Extract the (X, Y) coordinate from the center of the cell holding the provided text.  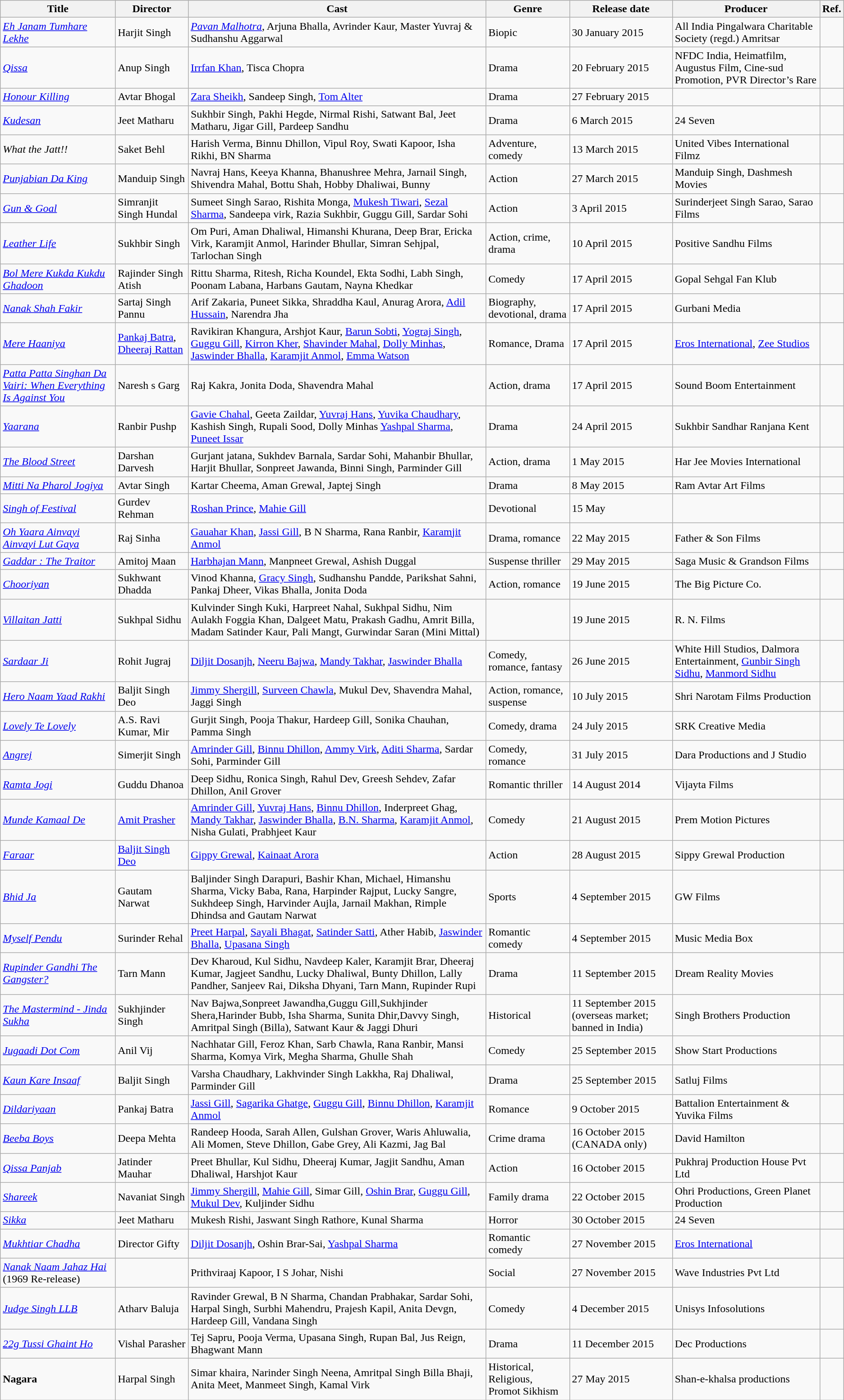
Qissa (58, 68)
Dream Reality Movies (746, 974)
Vijayta Films (746, 784)
Amit Prasher (152, 820)
Shareek (58, 1197)
Villaitan Jatti (58, 620)
Ranbir Pushp (152, 427)
Mukhtiar Chadha (58, 1244)
22 May 2015 (621, 538)
GW Films (746, 897)
28 August 2015 (621, 855)
Navraj Hans, Keeya Khanna, Bhanushree Mehra, Jarnail Singh, Shivendra Mahal, Bottu Shah, Hobby Dhaliwai, Bunny (337, 178)
Tej Sapru, Pooja Verma, Upasana Singh, Rupan Bal, Jus Reign, Bhagwant Mann (337, 1344)
Adventure, comedy (527, 150)
Pankaj Batra (152, 1109)
Romantic thriller (527, 784)
Gun & Goal (58, 208)
27 February 2015 (621, 97)
Saket Behl (152, 150)
Harpal Singh (152, 1379)
Sikka (58, 1220)
Nanak Shah Fakir (58, 308)
Navaniat Singh (152, 1197)
Sukhpal Sidhu (152, 620)
Crime drama (527, 1138)
Sound Boom Entertainment (746, 385)
Raj Sinha (152, 538)
Faraar (58, 855)
Simranjit Singh Hundal (152, 208)
Positive Sandhu Films (746, 243)
Ravinder Grewal, B N Sharma, Chandan Prabhakar, Sardar Sohi, Harpal Singh, Surbhi Mahendru, Prajesh Kapil, Anita Devgn, Hardeep Gill, Vandana Singh (337, 1308)
NFDC India, Heimatfilm, Augustus Film, Cine-sud Promotion, PVR Director’s Rare (746, 68)
Ram Avtar Art Films (746, 485)
30 January 2015 (621, 32)
A.S. Ravi Kumar, Mir (152, 725)
Saga Music & Grandson Films (746, 561)
Pankaj Batra, Dheeraj Rattan (152, 343)
Rohit Jugraj (152, 661)
Sukhwant Dhadda (152, 584)
Gauahar Khan, Jassi Gill, B N Sharma, Rana Ranbir, Karamjit Anmol (337, 538)
Nachhatar Gill, Feroz Khan, Sarb Chawla, Rana Ranbir, Mansi Sharma, Komya Virk, Megha Sharma, Ghulle Shah (337, 1051)
Pukhraj Production House Pvt Ltd (746, 1168)
Om Puri, Aman Dhaliwal, Himanshi Khurana, Deep Brar, Ericka Virk, Karamjit Anmol, Harinder Bhullar, Simran Sehjpal, Tarlochan Singh (337, 243)
SRK Creative Media (746, 725)
Sukhbir Singh (152, 243)
Anil Vij (152, 1051)
Patta Patta Singhan Da Vairi: When Everything Is Against You (58, 385)
Gurbani Media (746, 308)
Biography, devotional, drama (527, 308)
Gaddar : The Traitor (58, 561)
Action, romance (527, 584)
Satluj Films (746, 1080)
Comedy, drama (527, 725)
Tarn Mann (152, 974)
White Hill Studios, Dalmora Entertainment, Gunbir Singh Sidhu, Manmord Sidhu (746, 661)
Preet Harpal, Sayali Bhagat, Satinder Satti, Ather Habib, Jaswinder Bhalla, Upasana Singh (337, 938)
Sukhbir Singh, Pakhi Hegde, Nirmal Rishi, Satwant Bal, Jeet Matharu, Jigar Gill, Pardeep Sandhu (337, 120)
Kaun Kare Insaaf (58, 1080)
Preet Bhullar, Kul Sidhu, Dheeraj Kumar, Jagjit Sandhu, Aman Dhaliwal, Harshjot Kaur (337, 1168)
Atharv Baluja (152, 1308)
Diljit Dosanjh, Oshin Brar-Sai, Yashpal Sharma (337, 1244)
Comedy, romance (527, 755)
Deep Sidhu, Ronica Singh, Rahul Dev, Greesh Sehdev, Zafar Dhillon, Anil Grover (337, 784)
22 October 2015 (621, 1197)
Music Media Box (746, 938)
Unisys Infosolutions (746, 1308)
Varsha Chaudhary, Lakhvinder Singh Lakkha, Raj Dhaliwal, Parminder Gill (337, 1080)
Eros International (746, 1244)
11 September 2015 (621, 974)
Singh of Festival (58, 508)
Wave Industries Pvt Ltd (746, 1272)
Sukhjinder Singh (152, 1015)
United Vibes International Filmz (746, 150)
Diljit Dosanjh, Neeru Bajwa, Mandy Takhar, Jaswinder Bhalla (337, 661)
The Mastermind - Jinda Sukha (58, 1015)
Romance (527, 1109)
16 October 2015 (621, 1168)
11 September 2015 (overseas market; banned in India) (621, 1015)
Honour Killing (58, 97)
Gippy Grewal, Kainaat Arora (337, 855)
Oh Yaara Ainvayi Ainvayi Lut Gaya (58, 538)
Horror (527, 1220)
Gurjant jatana, Sukhdev Barnala, Sardar Sohi, Mahanbir Bhullar, Harjit Bhullar, Sonpreet Jawanda, Binni Singh, Parminder Gill (337, 462)
Comedy, romance, fantasy (527, 661)
Gurjit Singh, Pooja Thakur, Hardeep Gill, Sonika Chauhan, Pamma Singh (337, 725)
Darshan Darvesh (152, 462)
Jassi Gill, Sagarika Ghatge, Guggu Gill, Binnu Dhillon, Karamjit Anmol (337, 1109)
Producer (746, 9)
Prem Motion Pictures (746, 820)
Shri Narotam Films Production (746, 697)
Bol Mere Kukda Kukdu Ghadoon (58, 278)
Amrinder Gill, Yuvraj Hans, Binnu Dhillon, Inderpreet Ghag, Mandy Takhar, Jaswinder Bhalla, B.N. Sharma, Karamjit Anmol, Nisha Gulati, Prabhjeet Kaur (337, 820)
Sardaar Ji (58, 661)
Drama, romance (527, 538)
Leather Life (58, 243)
Gautam Narwat (152, 897)
Director Gifty (152, 1244)
Mere Haaniya (58, 343)
Ohri Productions, Green Planet Production (746, 1197)
Amitoj Maan (152, 561)
27 May 2015 (621, 1379)
Show Start Productions (746, 1051)
Mukesh Rishi, Jaswant Singh Rathore, Kunal Sharma (337, 1220)
Amrinder Gill, Binnu Dhillon, Ammy Virk, Aditi Sharma, Sardar Sohi, Parminder Gill (337, 755)
Angrej (58, 755)
Harish Verma, Binnu Dhillon, Vipul Roy, Swati Kapoor, Isha Rikhi, BN Sharma (337, 150)
Director (152, 9)
Avtar Singh (152, 485)
Vinod Khanna, Gracy Singh, Sudhanshu Pandde, Parikshat Sahni, Pankaj Dheer, Vikas Bhalla, Jonita Doda (337, 584)
15 May (621, 508)
Action, romance, suspense (527, 697)
6 March 2015 (621, 120)
Mitti Na Pharol Jogiya (58, 485)
Surinder Rehal (152, 938)
Sippy Grewal Production (746, 855)
Rupinder Gandhi The Gangster? (58, 974)
16 October 2015 (CANADA only) (621, 1138)
Sports (527, 897)
4 December 2015 (621, 1308)
30 October 2015 (621, 1220)
3 April 2015 (621, 208)
The Blood Street (58, 462)
10 July 2015 (621, 697)
Nanak Naam Jahaz Hai (1969 Re-release) (58, 1272)
Harjit Singh (152, 32)
Harbhajan Mann, Manpneet Grewal, Ashish Duggal (337, 561)
Release date (621, 9)
Rittu Sharma, Ritesh, Richa Koundel, Ekta Sodhi, Labh Singh, Poonam Labana, Harbans Gautam, Nayna Khedkar (337, 278)
Simar khaira, Narinder Singh Neena, Amritpal Singh Billa Bhaji, Anita Meet, Manmeet Singh, Kamal Virk (337, 1379)
29 May 2015 (621, 561)
Guddu Dhanoa (152, 784)
Arif Zakaria, Puneet Sikka, Shraddha Kaul, Anurag Arora, Adil Hussain, Narendra Jha (337, 308)
22g Tussi Ghaint Ho (58, 1344)
Eh Janam Tumhare Lekhe (58, 32)
Simerjit Singh (152, 755)
Surinderjeet Singh Sarao, Sarao Films (746, 208)
Biopic (527, 32)
Nagara (58, 1379)
Dec Productions (746, 1344)
Qissa Panjab (58, 1168)
Yaarana (58, 427)
Randeep Hooda, Sarah Allen, Gulshan Grover, Waris Ahluwalia, Ali Momen, Steve Dhillon, Gabe Grey, Ali Kazmi, Jag Bal (337, 1138)
Dildariyaan (58, 1109)
Jugaadi Dot Com (58, 1051)
Sumeet Singh Sarao, Rishita Monga, Mukesh Tiwari, Sezal Sharma, Sandeepa virk, Razia Sukhbir, Guggu Gill, Sardar Sohi (337, 208)
Jimmy Shergill, Mahie Gill, Simar Gill, Oshin Brar, Guggu Gill, Mukul Dev, Kuljinder Sidhu (337, 1197)
Ramta Jogi (58, 784)
Kudesan (58, 120)
31 July 2015 (621, 755)
13 March 2015 (621, 150)
11 December 2015 (621, 1344)
Gopal Sehgal Fan Klub (746, 278)
R. N. Films (746, 620)
Punjabian Da King (58, 178)
All India Pingalwara Charitable Society (regd.) Amritsar (746, 32)
Munde Kamaal De (58, 820)
Social (527, 1272)
Manduip Singh (152, 178)
24 July 2015 (621, 725)
Anup Singh (152, 68)
Prithviraaj Kapoor, I S Johar, Nishi (337, 1272)
Family drama (527, 1197)
Jimmy Shergill, Surveen Chawla, Mukul Dev, Shavendra Mahal, Jaggi Singh (337, 697)
Naresh s Garg (152, 385)
Beeba Boys (58, 1138)
David Hamilton (746, 1138)
Vishal Parasher (152, 1344)
Battalion Entertainment & Yuvika Films (746, 1109)
Action, crime, drama (527, 243)
10 April 2015 (621, 243)
Kartar Cheema, Aman Grewal, Japtej Singh (337, 485)
Gurdev Rehman (152, 508)
Sukhbir Sandhar Ranjana Kent (746, 427)
Singh Brothers Production (746, 1015)
9 October 2015 (621, 1109)
Raj Kakra, Jonita Doda, Shavendra Mahal (337, 385)
Avtar Bhogal (152, 97)
Roshan Prince, Mahie Gill (337, 508)
Har Jee Movies International (746, 462)
Sartaj Singh Pannu (152, 308)
Suspense thriller (527, 561)
Devotional (527, 508)
Romance, Drama (527, 343)
Hero Naam Yaad Rakhi (58, 697)
Cast (337, 9)
Myself Pendu (58, 938)
24 April 2015 (621, 427)
What the Jatt!! (58, 150)
Deepa Mehta (152, 1138)
The Big Picture Co. (746, 584)
Eros International, Zee Studios (746, 343)
Historical (527, 1015)
Lovely Te Lovely (58, 725)
27 March 2015 (621, 178)
Bhid Ja (58, 897)
26 June 2015 (621, 661)
Historical, Religious, Promot Sikhism (527, 1379)
20 February 2015 (621, 68)
Irrfan Khan, Tisca Chopra (337, 68)
Father & Son Films (746, 538)
8 May 2015 (621, 485)
Zara Sheikh, Sandeep Singh, Tom Alter (337, 97)
1 May 2015 (621, 462)
Genre (527, 9)
Shan-e-khalsa productions (746, 1379)
Chooriyan (58, 584)
Pavan Malhotra, Arjuna Bhalla, Avrinder Kaur, Master Yuvraj & Sudhanshu Aggarwal (337, 32)
Jatinder Mauhar (152, 1168)
Title (58, 9)
Rajinder Singh Atish (152, 278)
Manduip Singh, Dashmesh Movies (746, 178)
14 August 2014 (621, 784)
Judge Singh LLB (58, 1308)
Baljit Singh (152, 1080)
21 August 2015 (621, 820)
Dara Productions and J Studio (746, 755)
Ref. (831, 9)
Gavie Chahal, Geeta Zaildar, Yuvraj Hans, Yuvika Chaudhary, Kashish Singh, Rupali Sood, Dolly Minhas Yashpal Sharma, Puneet Issar (337, 427)
